Determine the (X, Y) coordinate at the center of the cell enclosing the given text.  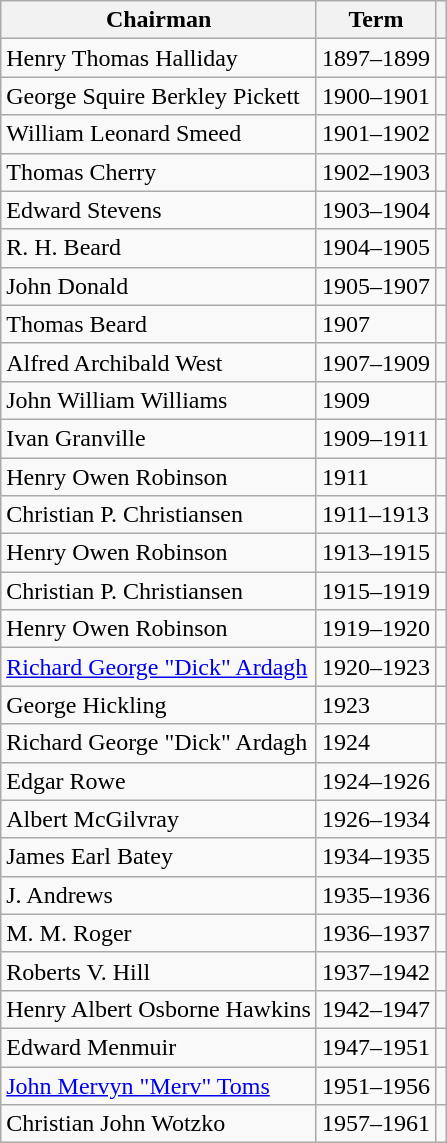
1913–1915 (376, 553)
George Hickling (159, 705)
Term (376, 20)
1924 (376, 743)
1911 (376, 477)
Thomas Beard (159, 324)
1903–1904 (376, 210)
John Donald (159, 286)
Edward Stevens (159, 210)
Chairman (159, 20)
1897–1899 (376, 58)
James Earl Batey (159, 857)
John William Williams (159, 400)
1904–1905 (376, 248)
1951–1956 (376, 1085)
1905–1907 (376, 286)
1901–1902 (376, 134)
Alfred Archibald West (159, 362)
R. H. Beard (159, 248)
Roberts V. Hill (159, 971)
1907 (376, 324)
Henry Thomas Halliday (159, 58)
1947–1951 (376, 1047)
1942–1947 (376, 1009)
1926–1934 (376, 819)
1957–1961 (376, 1124)
Edward Menmuir (159, 1047)
1907–1909 (376, 362)
1936–1937 (376, 933)
Thomas Cherry (159, 172)
M. M. Roger (159, 933)
William Leonard Smeed (159, 134)
1902–1903 (376, 172)
1934–1935 (376, 857)
1920–1923 (376, 667)
1919–1920 (376, 629)
1923 (376, 705)
1915–1919 (376, 591)
1911–1913 (376, 515)
J. Andrews (159, 895)
Albert McGilvray (159, 819)
Christian John Wotzko (159, 1124)
Edgar Rowe (159, 781)
1909–1911 (376, 438)
George Squire Berkley Pickett (159, 96)
1909 (376, 400)
1900–1901 (376, 96)
Ivan Granville (159, 438)
1924–1926 (376, 781)
1937–1942 (376, 971)
1935–1936 (376, 895)
John Mervyn "Merv" Toms (159, 1085)
Henry Albert Osborne Hawkins (159, 1009)
